Identify which cell holds the provided text, then report its (x, y) central coordinate. 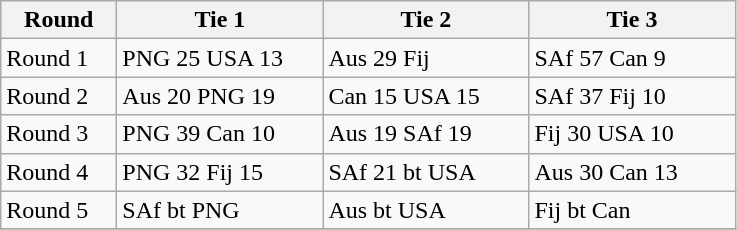
Aus 30 Can 13 (632, 172)
SAf 21 bt USA (426, 172)
Round 4 (59, 172)
Round 3 (59, 134)
Aus 19 SAf 19 (426, 134)
Round 5 (59, 210)
PNG 39 Can 10 (220, 134)
Round 1 (59, 58)
Fij 30 USA 10 (632, 134)
Can 15 USA 15 (426, 96)
SAf 37 Fij 10 (632, 96)
Aus 29 Fij (426, 58)
Aus bt USA (426, 210)
Tie 1 (220, 20)
Round (59, 20)
SAf bt PNG (220, 210)
Round 2 (59, 96)
Tie 2 (426, 20)
Tie 3 (632, 20)
PNG 25 USA 13 (220, 58)
SAf 57 Can 9 (632, 58)
Aus 20 PNG 19 (220, 96)
Fij bt Can (632, 210)
PNG 32 Fij 15 (220, 172)
